Pinpoint the cell where the given text exists, returning its [x, y] midpoint coordinate. 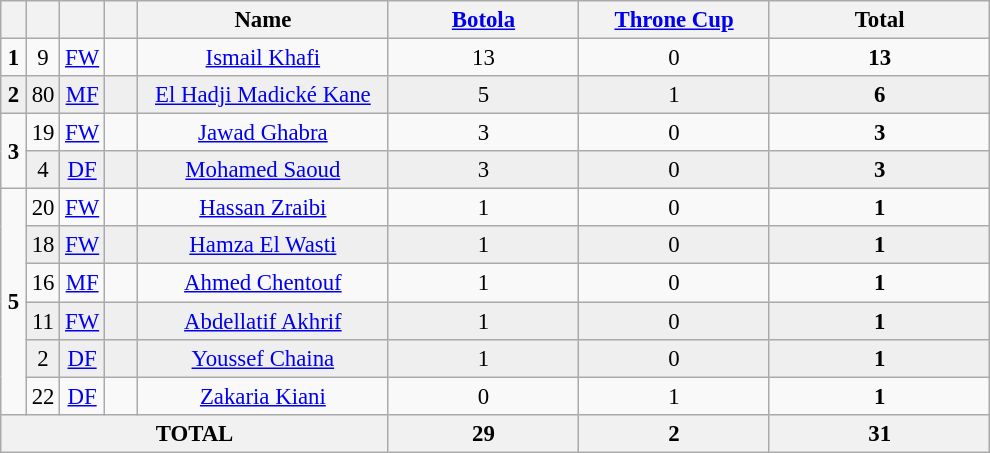
El Hadji Madické Kane [264, 95]
31 [880, 433]
Abdellatif Akhrif [264, 321]
Ismail Khafi [264, 58]
6 [880, 95]
29 [484, 433]
11 [42, 321]
Name [264, 20]
Ahmed Chentouf [264, 283]
80 [42, 95]
20 [42, 208]
Zakaria Kiani [264, 396]
Hamza El Wasti [264, 245]
19 [42, 133]
Mohamed Saoud [264, 170]
18 [42, 245]
Hassan Zraibi [264, 208]
TOTAL [194, 433]
Botola [484, 20]
Youssef Chaina [264, 358]
22 [42, 396]
4 [42, 170]
9 [42, 58]
Total [880, 20]
16 [42, 283]
Jawad Ghabra [264, 133]
Throne Cup [674, 20]
